Identify which cell holds the provided text, then report its (x, y) central coordinate. 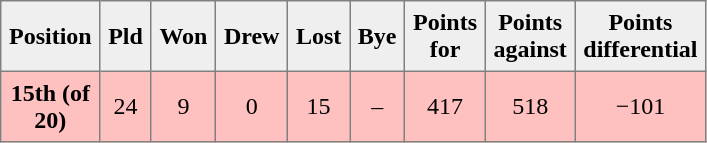
15 (319, 106)
– (378, 106)
9 (184, 106)
Bye (378, 36)
Points differential (640, 36)
0 (252, 106)
24 (126, 106)
Points against (530, 36)
Lost (319, 36)
Drew (252, 36)
15th (of 20) (50, 106)
Position (50, 36)
417 (446, 106)
−101 (640, 106)
Pld (126, 36)
Points for (446, 36)
Won (184, 36)
518 (530, 106)
